Scan for the cell matching the given text and deliver its (x, y) coordinate at center. 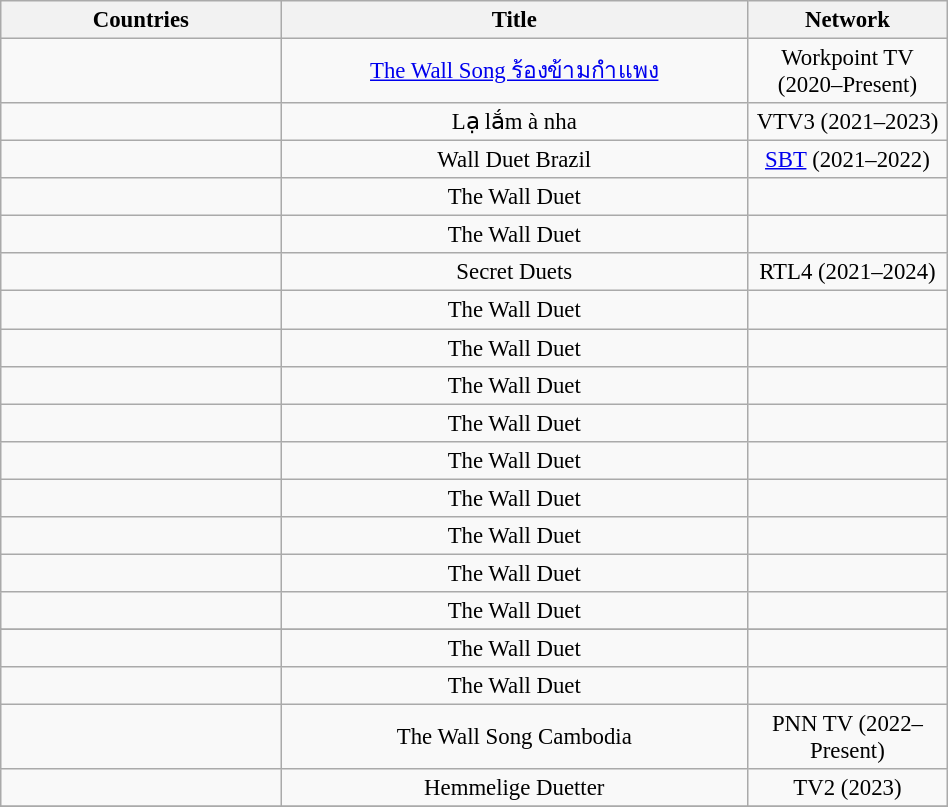
PNN TV (2022–Present) (848, 738)
Network (848, 20)
VTV3 (2021–2023) (848, 122)
Wall Duet Brazil (514, 160)
Workpoint TV (2020–Present) (848, 72)
The Wall Song ร้องข้ามกำแพง (514, 72)
Title (514, 20)
Lạ lắm à nha (514, 122)
The Wall Song Cambodia (514, 738)
TV2 (2023) (848, 788)
SBT (2021–2022) (848, 160)
RTL4 (2021–2024) (848, 273)
Hemmelige Duetter (514, 788)
Countries (141, 20)
Secret Duets (514, 273)
